From the cell containing the given text, extract its center point as (X, Y) coordinate. 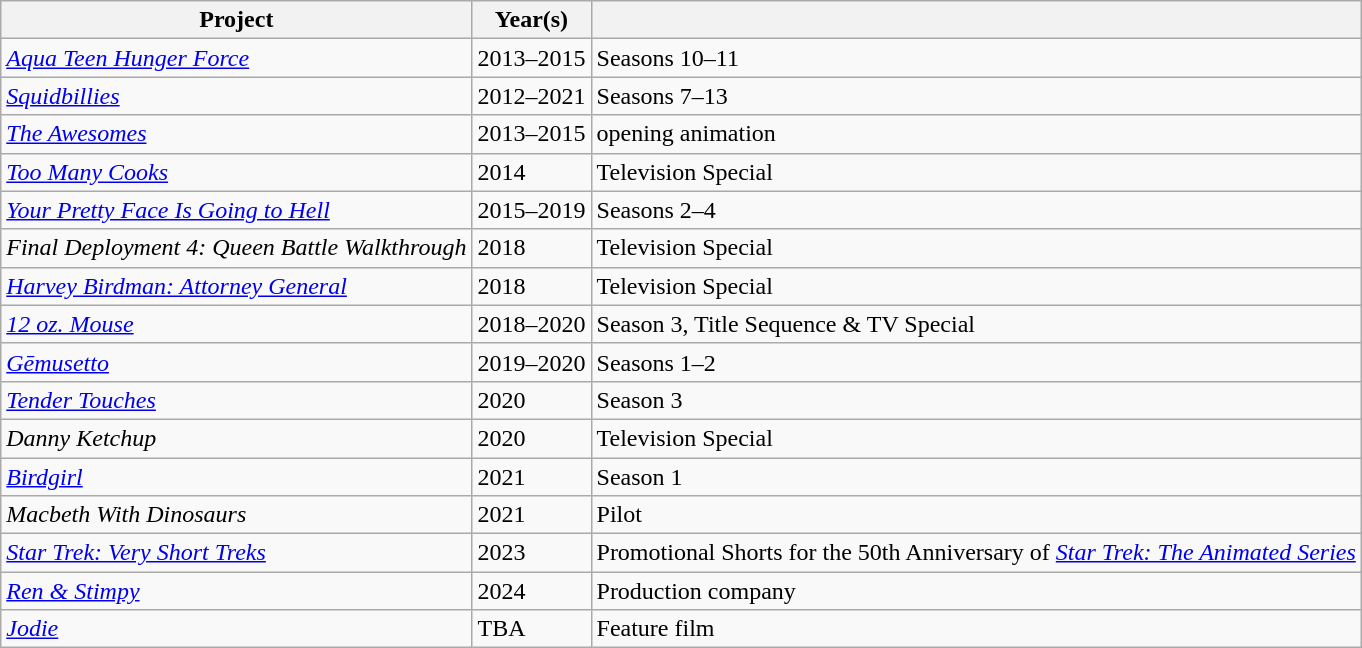
Gēmusetto (236, 362)
Seasons 7–13 (976, 96)
Aqua Teen Hunger Force (236, 58)
2015–2019 (532, 210)
Star Trek: Very Short Treks (236, 553)
Birdgirl (236, 477)
Jodie (236, 629)
TBA (532, 629)
Tender Touches (236, 400)
12 oz. Mouse (236, 324)
Promotional Shorts for the 50th Anniversary of Star Trek: The Animated Series (976, 553)
Squidbillies (236, 96)
Final Deployment 4: Queen Battle Walkthrough (236, 248)
Seasons 1–2 (976, 362)
Ren & Stimpy (236, 591)
Your Pretty Face Is Going to Hell (236, 210)
Season 1 (976, 477)
Season 3, Title Sequence & TV Special (976, 324)
Seasons 10–11 (976, 58)
2012–2021 (532, 96)
Macbeth With Dinosaurs (236, 515)
Too Many Cooks (236, 172)
Feature film (976, 629)
2019–2020 (532, 362)
Season 3 (976, 400)
The Awesomes (236, 134)
2018–2020 (532, 324)
2024 (532, 591)
Pilot (976, 515)
Year(s) (532, 20)
2023 (532, 553)
2014 (532, 172)
Production company (976, 591)
opening animation (976, 134)
Seasons 2–4 (976, 210)
Danny Ketchup (236, 438)
Harvey Birdman: Attorney General (236, 286)
Project (236, 20)
